Provide the (x, y) coordinate of the cell's center where the given text is located.  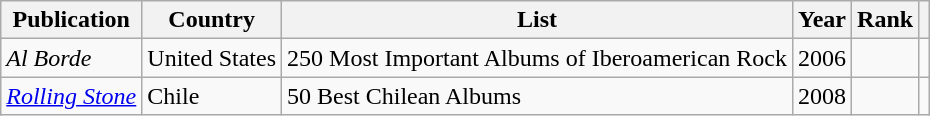
Rolling Stone (72, 96)
United States (212, 58)
Chile (212, 96)
2006 (822, 58)
50 Best Chilean Albums (538, 96)
List (538, 20)
Publication (72, 20)
Country (212, 20)
250 Most Important Albums of Iberoamerican Rock (538, 58)
Rank (886, 20)
2008 (822, 96)
Al Borde (72, 58)
Year (822, 20)
